Capture the cell that displays the provided text and extract its [x, y] central coordinate. 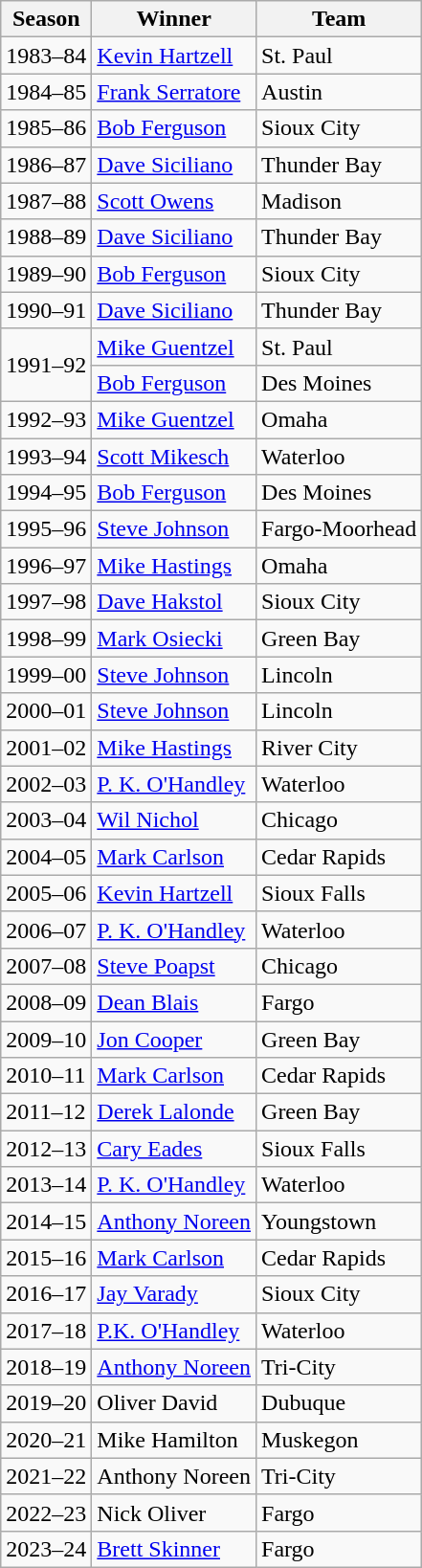
1990–91 [46, 310]
Steve Poapst [174, 966]
2003–04 [46, 820]
Jon Cooper [174, 1039]
2014–15 [46, 1221]
Oliver David [174, 1403]
Nick Oliver [174, 1512]
Dubuque [339, 1403]
2006–07 [46, 930]
2013–14 [46, 1185]
1994–95 [46, 493]
1987–88 [46, 201]
2008–09 [46, 1002]
2019–20 [46, 1403]
2016–17 [46, 1294]
1988–89 [46, 237]
Frank Serratore [174, 92]
1997–98 [46, 602]
2000–01 [46, 711]
Scott Mikesch [174, 457]
Mark Osiecki [174, 638]
2015–16 [46, 1258]
1995–96 [46, 529]
2012–13 [46, 1149]
2020–21 [46, 1440]
1998–99 [46, 638]
2021–22 [46, 1476]
2005–06 [46, 893]
1993–94 [46, 457]
2023–24 [46, 1549]
2002–03 [46, 784]
2007–08 [46, 966]
1984–85 [46, 92]
Mike Hamilton [174, 1440]
Cary Eades [174, 1149]
1985–86 [46, 128]
Dave Hakstol [174, 602]
Muskegon [339, 1440]
Team [339, 19]
Winner [174, 19]
Derek Lalonde [174, 1112]
2010–11 [46, 1076]
2018–19 [46, 1367]
1991–92 [46, 365]
Season [46, 19]
1992–93 [46, 419]
Brett Skinner [174, 1549]
Scott Owens [174, 201]
2017–18 [46, 1331]
Dean Blais [174, 1002]
1999–00 [46, 675]
Fargo-Moorhead [339, 529]
Austin [339, 92]
2011–12 [46, 1112]
2001–02 [46, 748]
1989–90 [46, 274]
Wil Nichol [174, 820]
P.K. O'Handley [174, 1331]
Madison [339, 201]
River City [339, 748]
2022–23 [46, 1512]
1986–87 [46, 165]
Jay Varady [174, 1294]
Youngstown [339, 1221]
1996–97 [46, 566]
1983–84 [46, 56]
2004–05 [46, 857]
2009–10 [46, 1039]
